Detect which cell encompasses the target text, then output its [X, Y] center coordinate. 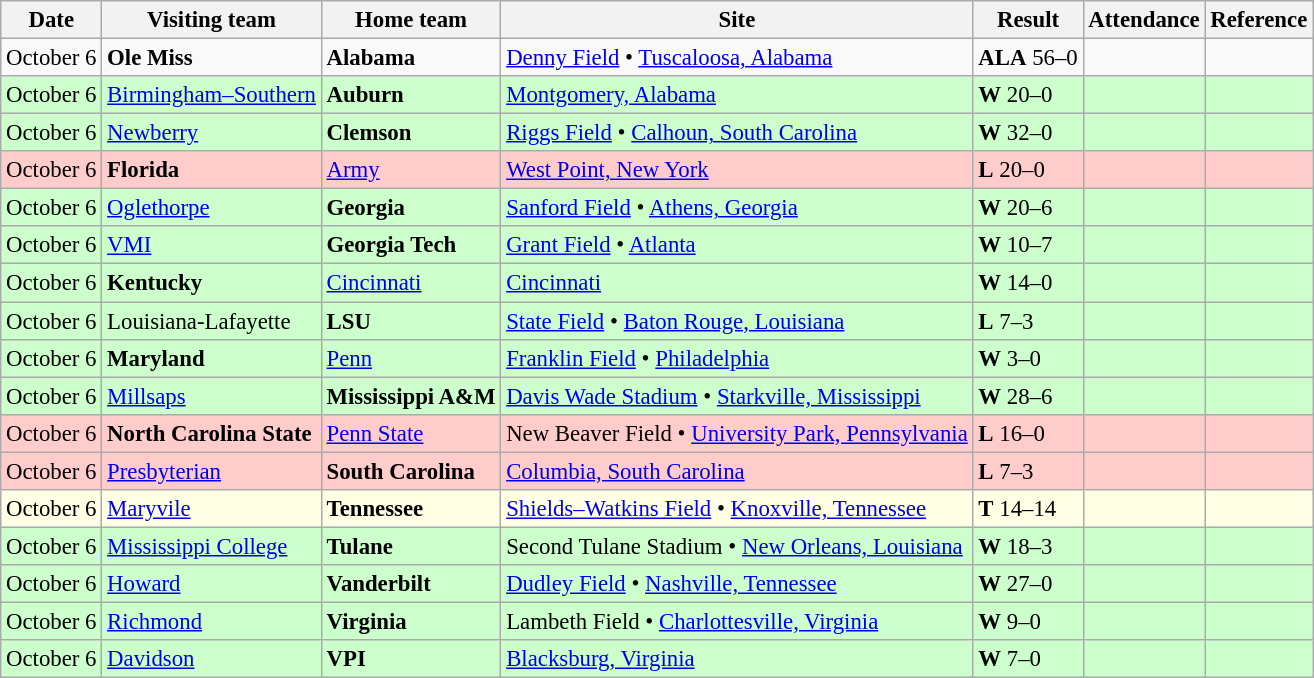
Vanderbilt [411, 584]
W 9–0 [1028, 621]
T 14–14 [1028, 509]
Presbyterian [212, 471]
Columbia, South Carolina [737, 471]
Tulane [411, 546]
Maryvile [212, 509]
Tennessee [411, 509]
Montgomery, Alabama [737, 95]
Georgia Tech [411, 245]
State Field • Baton Rouge, Louisiana [737, 321]
L 20–0 [1028, 170]
L 16–0 [1028, 433]
Oglethorpe [212, 208]
ALA 56–0 [1028, 58]
Penn State [411, 433]
Blacksburg, Virginia [737, 659]
Kentucky [212, 283]
W 18–3 [1028, 546]
Richmond [212, 621]
Newberry [212, 133]
Virginia [411, 621]
Home team [411, 20]
Riggs Field • Calhoun, South Carolina [737, 133]
Ole Miss [212, 58]
New Beaver Field • University Park, Pennsylvania [737, 433]
Birmingham–Southern [212, 95]
Alabama [411, 58]
VMI [212, 245]
W 32–0 [1028, 133]
Sanford Field • Athens, Georgia [737, 208]
W 20–0 [1028, 95]
Maryland [212, 358]
LSU [411, 321]
W 7–0 [1028, 659]
Auburn [411, 95]
Grant Field • Atlanta [737, 245]
Franklin Field • Philadelphia [737, 358]
Millsaps [212, 396]
W 3–0 [1028, 358]
W 14–0 [1028, 283]
W 27–0 [1028, 584]
Lambeth Field • Charlottesville, Virginia [737, 621]
Penn [411, 358]
Date [52, 20]
Mississippi College [212, 546]
Site [737, 20]
Davis Wade Stadium • Starkville, Mississippi [737, 396]
W 20–6 [1028, 208]
Attendance [1144, 20]
Denny Field • Tuscaloosa, Alabama [737, 58]
Howard [212, 584]
West Point, New York [737, 170]
Army [411, 170]
W 10–7 [1028, 245]
North Carolina State [212, 433]
Dudley Field • Nashville, Tennessee [737, 584]
VPI [411, 659]
W 28–6 [1028, 396]
South Carolina [411, 471]
Georgia [411, 208]
Result [1028, 20]
Visiting team [212, 20]
Reference [1259, 20]
Clemson [411, 133]
Louisiana-Lafayette [212, 321]
Davidson [212, 659]
Mississippi A&M [411, 396]
Shields–Watkins Field • Knoxville, Tennessee [737, 509]
Florida [212, 170]
Second Tulane Stadium • New Orleans, Louisiana [737, 546]
